Find where the given text appears and provide that cell's center as [x, y] coordinate. 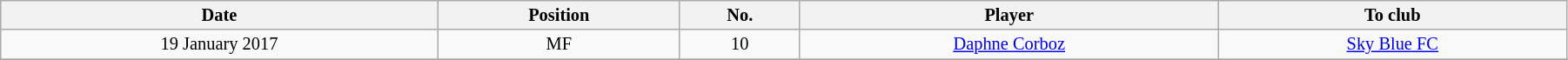
10 [740, 44]
Date [219, 15]
Player [1009, 15]
Daphne Corboz [1009, 44]
19 January 2017 [219, 44]
Position [559, 15]
Sky Blue FC [1392, 44]
To club [1392, 15]
MF [559, 44]
No. [740, 15]
